Capture the cell that displays the provided text and extract its (x, y) central coordinate. 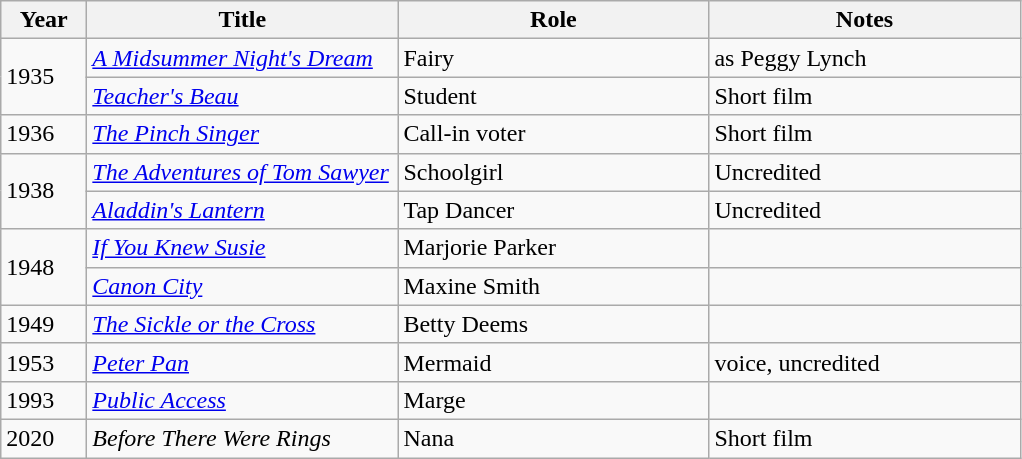
Schoolgirl (554, 172)
Tap Dancer (554, 210)
Mermaid (554, 362)
Aladdin's Lantern (242, 210)
2020 (44, 438)
Canon City (242, 286)
Fairy (554, 58)
1936 (44, 134)
Call-in voter (554, 134)
voice, uncredited (864, 362)
Student (554, 96)
The Pinch Singer (242, 134)
Year (44, 20)
Notes (864, 20)
Before There Were Rings (242, 438)
1935 (44, 77)
as Peggy Lynch (864, 58)
The Sickle or the Cross (242, 324)
If You Knew Susie (242, 248)
1938 (44, 191)
1953 (44, 362)
1993 (44, 400)
Betty Deems (554, 324)
The Adventures of Tom Sawyer (242, 172)
Maxine Smith (554, 286)
Teacher's Beau (242, 96)
1949 (44, 324)
Title (242, 20)
Marjorie Parker (554, 248)
Marge (554, 400)
Peter Pan (242, 362)
Role (554, 20)
A Midsummer Night's Dream (242, 58)
Nana (554, 438)
Public Access (242, 400)
1948 (44, 267)
